For the text-containing cell, return its midpoint in (X, Y) coordinate format. 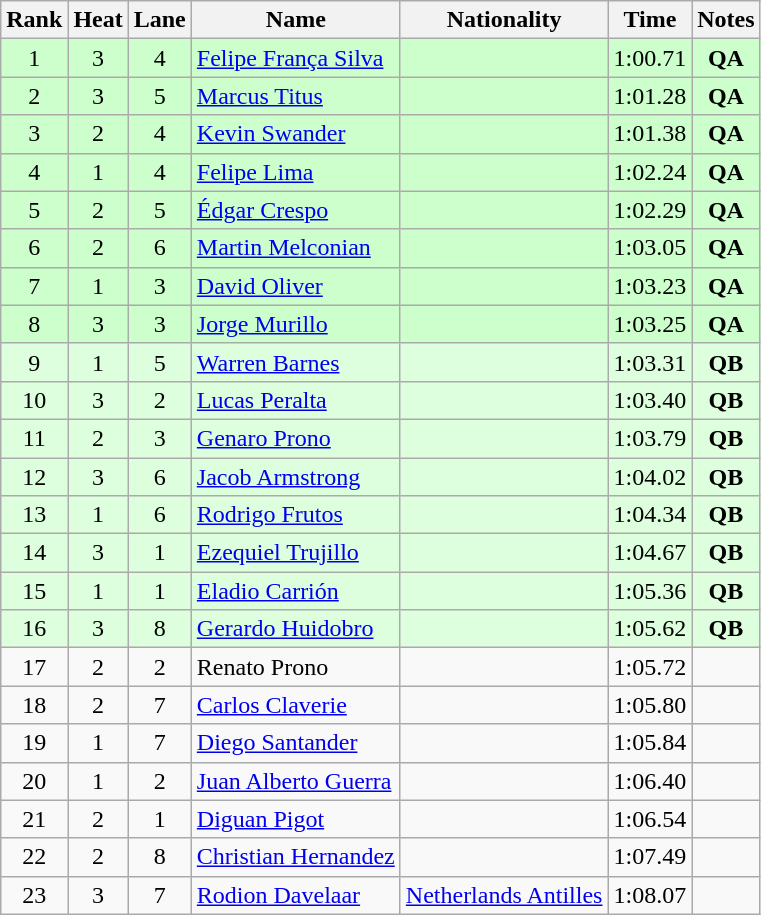
1:04.02 (650, 477)
Genaro Prono (296, 438)
1:05.62 (650, 629)
Name (296, 20)
David Oliver (296, 286)
1:06.54 (650, 819)
1:03.40 (650, 400)
1:06.40 (650, 781)
16 (34, 629)
17 (34, 667)
Eladio Carrión (296, 591)
Felipe Lima (296, 172)
Juan Alberto Guerra (296, 781)
Lane (160, 20)
1:02.24 (650, 172)
15 (34, 591)
1:05.80 (650, 705)
20 (34, 781)
Gerardo Huidobro (296, 629)
1:01.38 (650, 134)
Carlos Claverie (296, 705)
Netherlands Antilles (504, 895)
Édgar Crespo (296, 210)
1:05.36 (650, 591)
21 (34, 819)
1:04.67 (650, 553)
Time (650, 20)
Rank (34, 20)
Rodion Davelaar (296, 895)
Christian Hernandez (296, 857)
13 (34, 515)
1:02.29 (650, 210)
1:00.71 (650, 58)
Rodrigo Frutos (296, 515)
1:03.79 (650, 438)
9 (34, 362)
18 (34, 705)
Lucas Peralta (296, 400)
Ezequiel Trujillo (296, 553)
19 (34, 743)
Marcus Titus (296, 96)
1:08.07 (650, 895)
14 (34, 553)
Diguan Pigot (296, 819)
12 (34, 477)
22 (34, 857)
Kevin Swander (296, 134)
1:03.05 (650, 248)
Nationality (504, 20)
Warren Barnes (296, 362)
Notes (726, 20)
Renato Prono (296, 667)
1:05.84 (650, 743)
Martin Melconian (296, 248)
1:05.72 (650, 667)
Heat (98, 20)
10 (34, 400)
Jorge Murillo (296, 324)
11 (34, 438)
Jacob Armstrong (296, 477)
1:03.25 (650, 324)
1:01.28 (650, 96)
23 (34, 895)
1:03.31 (650, 362)
Diego Santander (296, 743)
Felipe França Silva (296, 58)
1:04.34 (650, 515)
1:07.49 (650, 857)
1:03.23 (650, 286)
